Locate the cell with the specified text and output its [X, Y] center coordinate. 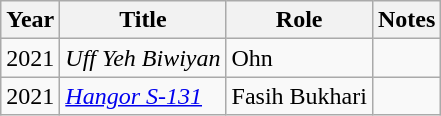
Ohn [299, 58]
Notes [406, 20]
Title [143, 20]
Hangor S-131 [143, 96]
Uff Yeh Biwiyan [143, 58]
Year [30, 20]
Fasih Bukhari [299, 96]
Role [299, 20]
